From the cell containing the given text, extract its center point as (x, y) coordinate. 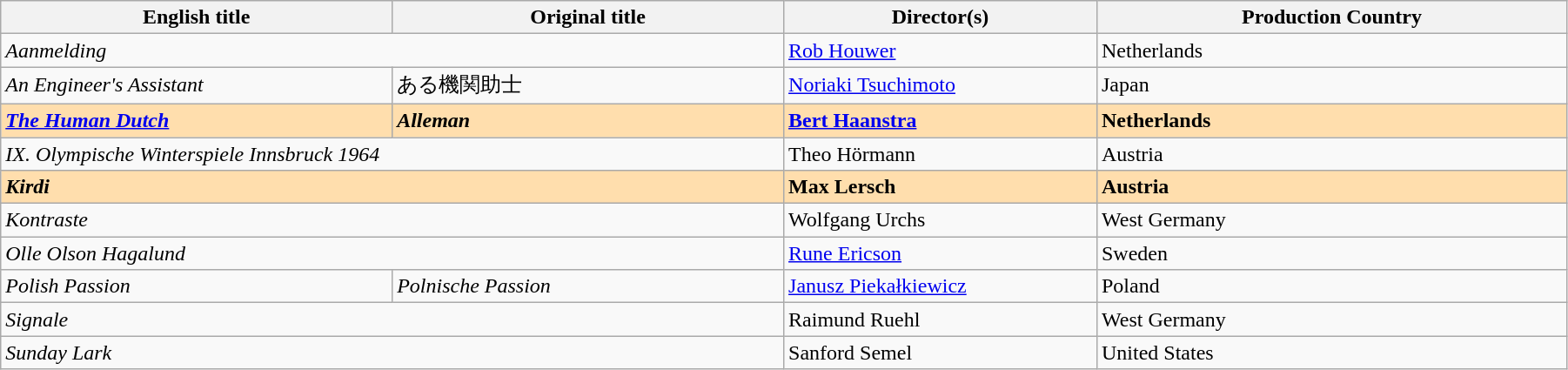
Original title (588, 17)
Rune Ericson (941, 253)
Signale (392, 320)
Sweden (1331, 253)
Theo Hörmann (941, 154)
Rob Houwer (941, 50)
United States (1331, 353)
Noriaki Tsuchimoto (941, 85)
Production Country (1331, 17)
The Human Dutch (197, 120)
Wolfgang Urchs (941, 220)
Sunday Lark (392, 353)
English title (197, 17)
Sanford Semel (941, 353)
Polnische Passion (588, 286)
Olle Olson Hagalund (392, 253)
Kirdi (392, 187)
Bert Haanstra (941, 120)
Janusz Piekałkiewicz (941, 286)
Max Lersch (941, 187)
Director(s) (941, 17)
Aanmelding (392, 50)
An Engineer's Assistant (197, 85)
Kontraste (392, 220)
ある機関助士 (588, 85)
Poland (1331, 286)
Polish Passion (197, 286)
Japan (1331, 85)
Alleman (588, 120)
IX. Olympische Winterspiele Innsbruck 1964 (392, 154)
Raimund Ruehl (941, 320)
